Scan for the cell matching the given text and deliver its [X, Y] coordinate at center. 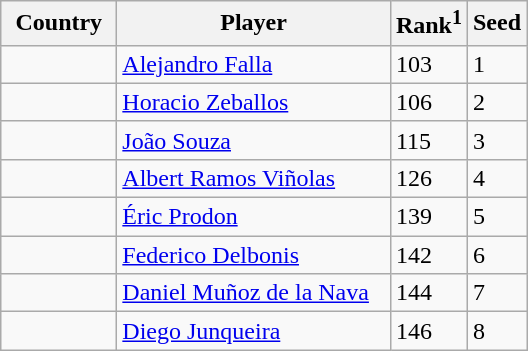
Federico Delbonis [254, 255]
João Souza [254, 140]
115 [428, 140]
144 [428, 293]
Horacio Zeballos [254, 102]
Éric Prodon [254, 217]
Daniel Muñoz de la Nava [254, 293]
2 [496, 102]
106 [428, 102]
Country [59, 24]
6 [496, 255]
103 [428, 64]
Alejandro Falla [254, 64]
Seed [496, 24]
Diego Junqueira [254, 331]
8 [496, 331]
1 [496, 64]
142 [428, 255]
4 [496, 178]
Albert Ramos Viñolas [254, 178]
Rank1 [428, 24]
139 [428, 217]
Player [254, 24]
3 [496, 140]
7 [496, 293]
5 [496, 217]
126 [428, 178]
146 [428, 331]
